Extract the (x, y) coordinate from the center of the cell holding the provided text.  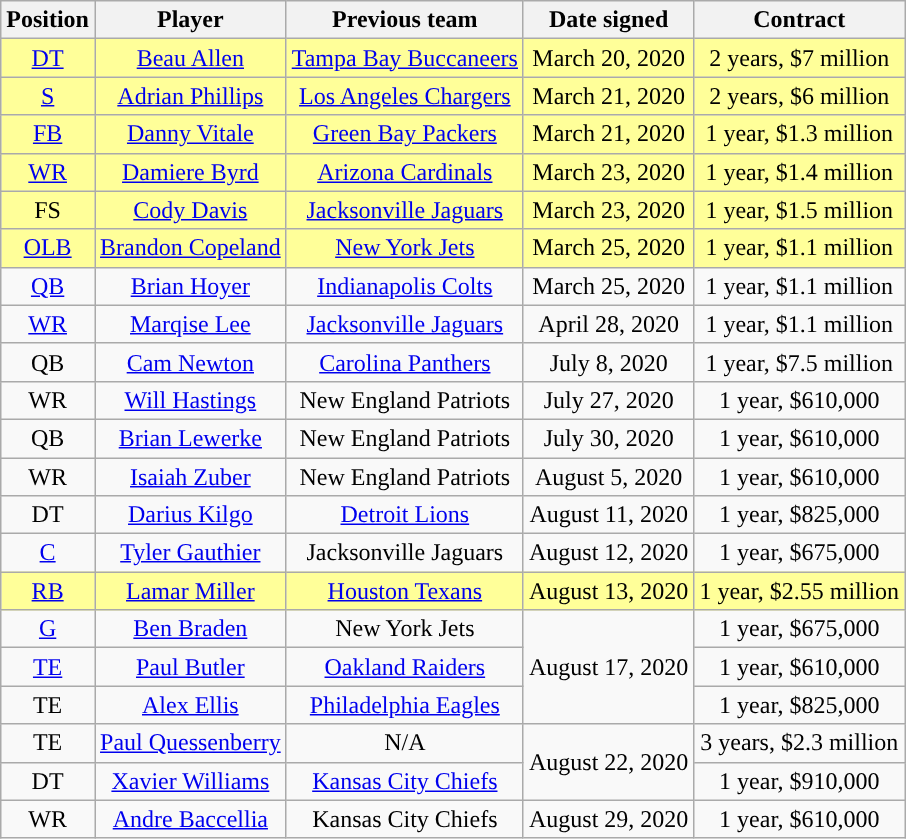
Contract (800, 20)
Player (190, 20)
Danny Vitale (190, 134)
Green Bay Packers (404, 134)
C (48, 553)
Cody Davis (190, 210)
Alex Ellis (190, 705)
Date signed (608, 20)
August 13, 2020 (608, 591)
1 year, $2.55 million (800, 591)
S (48, 96)
3 years, $2.3 million (800, 743)
Paul Quessenberry (190, 743)
August 29, 2020 (608, 819)
Position (48, 20)
August 17, 2020 (608, 667)
G (48, 629)
Paul Butler (190, 667)
RB (48, 591)
FS (48, 210)
1 year, $1.3 million (800, 134)
July 27, 2020 (608, 400)
OLB (48, 248)
Ben Braden (190, 629)
Xavier Williams (190, 781)
August 5, 2020 (608, 477)
Indianapolis Colts (404, 286)
Arizona Cardinals (404, 172)
1 year, $7.5 million (800, 362)
April 28, 2020 (608, 324)
1 year, $1.5 million (800, 210)
Cam Newton (190, 362)
Detroit Lions (404, 515)
FB (48, 134)
Previous team (404, 20)
Brian Lewerke (190, 438)
1 year, $910,000 (800, 781)
August 22, 2020 (608, 762)
March 20, 2020 (608, 58)
Isaiah Zuber (190, 477)
Tyler Gauthier (190, 553)
Andre Baccellia (190, 819)
Lamar Miller (190, 591)
Adrian Phillips (190, 96)
Damiere Byrd (190, 172)
Los Angeles Chargers (404, 96)
N/A (404, 743)
2 years, $6 million (800, 96)
August 11, 2020 (608, 515)
Will Hastings (190, 400)
Philadelphia Eagles (404, 705)
July 8, 2020 (608, 362)
Houston Texans (404, 591)
Oakland Raiders (404, 667)
Tampa Bay Buccaneers (404, 58)
Beau Allen (190, 58)
Darius Kilgo (190, 515)
Marqise Lee (190, 324)
1 year, $1.4 million (800, 172)
July 30, 2020 (608, 438)
Brandon Copeland (190, 248)
August 12, 2020 (608, 553)
Carolina Panthers (404, 362)
2 years, $7 million (800, 58)
Brian Hoyer (190, 286)
